Search for the cell housing the specified text and yield its [X, Y] center coordinate. 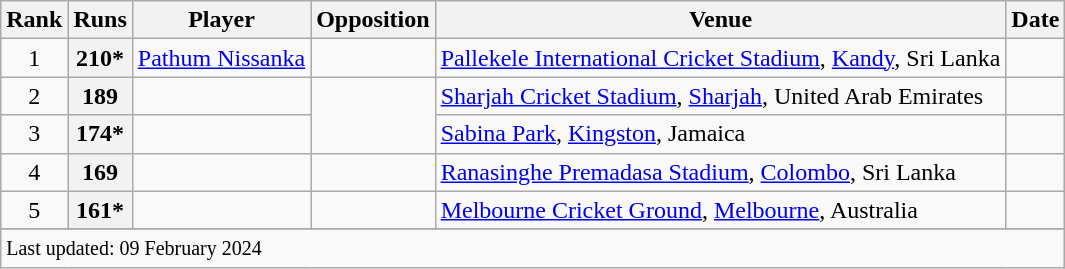
1 [34, 58]
210* [100, 58]
161* [100, 210]
3 [34, 134]
Venue [720, 20]
Pathum Nissanka [221, 58]
169 [100, 172]
5 [34, 210]
Sharjah Cricket Stadium, Sharjah, United Arab Emirates [720, 96]
Pallekele International Cricket Stadium, Kandy, Sri Lanka [720, 58]
174* [100, 134]
Melbourne Cricket Ground, Melbourne, Australia [720, 210]
Last updated: 09 February 2024 [533, 248]
Runs [100, 20]
Ranasinghe Premadasa Stadium, Colombo, Sri Lanka [720, 172]
Rank [34, 20]
2 [34, 96]
Date [1036, 20]
Player [221, 20]
4 [34, 172]
189 [100, 96]
Sabina Park, Kingston, Jamaica [720, 134]
Opposition [373, 20]
